Capture the cell that displays the provided text and extract its (x, y) central coordinate. 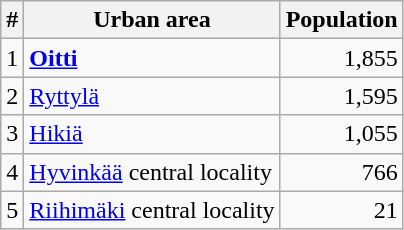
1 (12, 58)
766 (342, 172)
Oitti (152, 58)
1,855 (342, 58)
Ryttylä (152, 96)
Riihimäki central locality (152, 210)
21 (342, 210)
Hikiä (152, 134)
4 (12, 172)
Urban area (152, 20)
5 (12, 210)
2 (12, 96)
1,055 (342, 134)
Population (342, 20)
# (12, 20)
Hyvinkää central locality (152, 172)
1,595 (342, 96)
3 (12, 134)
